Search for the cell housing the specified text and yield its [x, y] center coordinate. 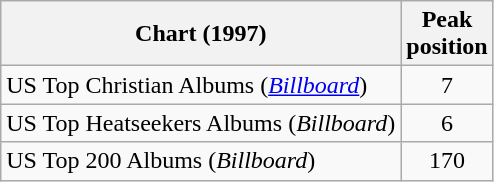
Peakposition [447, 34]
US Top Christian Albums (Billboard) [201, 85]
7 [447, 85]
US Top Heatseekers Albums (Billboard) [201, 123]
US Top 200 Albums (Billboard) [201, 161]
Chart (1997) [201, 34]
170 [447, 161]
6 [447, 123]
